Return [x, y] of the center of cell containing provided text 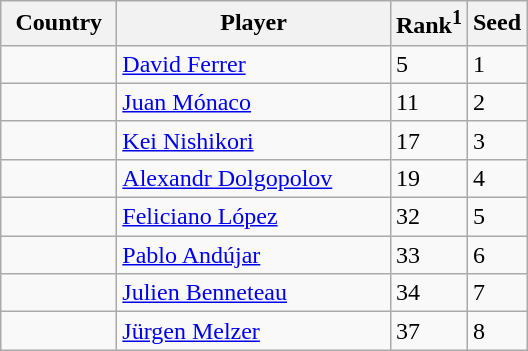
Player [254, 24]
6 [496, 255]
Seed [496, 24]
1 [496, 64]
19 [428, 178]
Julien Benneteau [254, 293]
2 [496, 102]
33 [428, 255]
4 [496, 178]
34 [428, 293]
Feliciano López [254, 217]
David Ferrer [254, 64]
37 [428, 331]
3 [496, 140]
Pablo Andújar [254, 255]
7 [496, 293]
11 [428, 102]
Jürgen Melzer [254, 331]
17 [428, 140]
Country [59, 24]
Rank1 [428, 24]
Alexandr Dolgopolov [254, 178]
8 [496, 331]
Kei Nishikori [254, 140]
Juan Mónaco [254, 102]
32 [428, 217]
